Return (X, Y) of the center of cell containing provided text 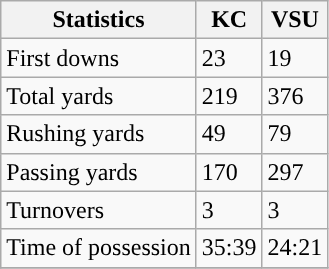
19 (295, 58)
49 (229, 134)
KC (229, 20)
24:21 (295, 248)
297 (295, 172)
79 (295, 134)
VSU (295, 20)
Passing yards (99, 172)
170 (229, 172)
Turnovers (99, 210)
219 (229, 96)
376 (295, 96)
23 (229, 58)
First downs (99, 58)
Time of possession (99, 248)
Rushing yards (99, 134)
Total yards (99, 96)
35:39 (229, 248)
Statistics (99, 20)
